Provide the [x, y] coordinate of the cell's center where the given text is located.  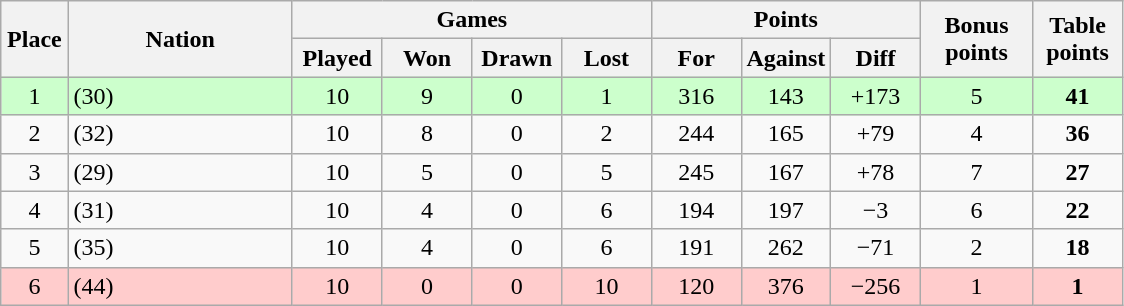
−256 [876, 286]
(31) [180, 210]
41 [1078, 96]
143 [786, 96]
376 [786, 286]
Played [337, 58]
(29) [180, 172]
(35) [180, 248]
Against [786, 58]
Place [34, 39]
−3 [876, 210]
22 [1078, 210]
316 [696, 96]
191 [696, 248]
244 [696, 134]
3 [34, 172]
Drawn [517, 58]
8 [427, 134]
18 [1078, 248]
(32) [180, 134]
7 [976, 172]
(30) [180, 96]
165 [786, 134]
245 [696, 172]
For [696, 58]
Games [472, 20]
−71 [876, 248]
Lost [607, 58]
Won [427, 58]
120 [696, 286]
Nation [180, 39]
262 [786, 248]
197 [786, 210]
9 [427, 96]
(44) [180, 286]
Tablepoints [1078, 39]
167 [786, 172]
+79 [876, 134]
36 [1078, 134]
194 [696, 210]
Bonuspoints [976, 39]
27 [1078, 172]
Points [786, 20]
Diff [876, 58]
+78 [876, 172]
+173 [876, 96]
